Find where the given text appears and provide that cell's center as [x, y] coordinate. 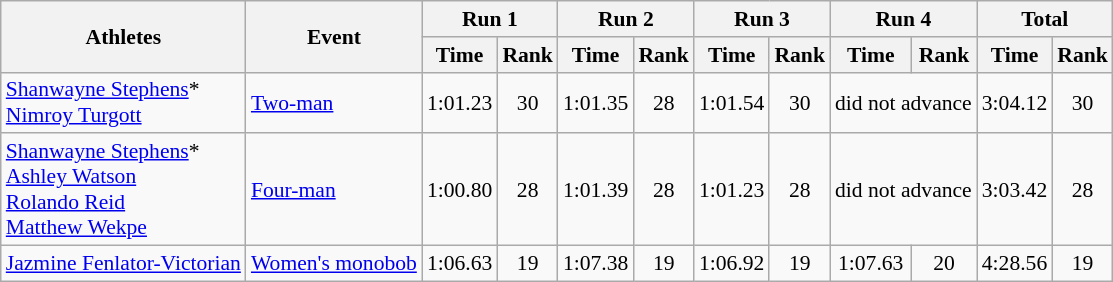
3:03.42 [1014, 190]
Run 1 [490, 19]
Athletes [124, 36]
Event [334, 36]
1:06.63 [460, 264]
Jazmine Fenlator-Victorian [124, 264]
3:04.12 [1014, 102]
1:00.80 [460, 190]
Run 4 [904, 19]
Total [1045, 19]
1:01.54 [732, 102]
Shanwayne Stephens*Ashley WatsonRolando ReidMatthew Wekpe [124, 190]
1:07.63 [870, 264]
Four-man [334, 190]
Shanwayne Stephens*Nimroy Turgott [124, 102]
1:01.35 [596, 102]
1:01.39 [596, 190]
Run 2 [626, 19]
1:07.38 [596, 264]
Two-man [334, 102]
Run 3 [762, 19]
1:06.92 [732, 264]
Women's monobob [334, 264]
4:28.56 [1014, 264]
20 [944, 264]
